Provide the [X, Y] coordinate of the cell's center where the given text is located.  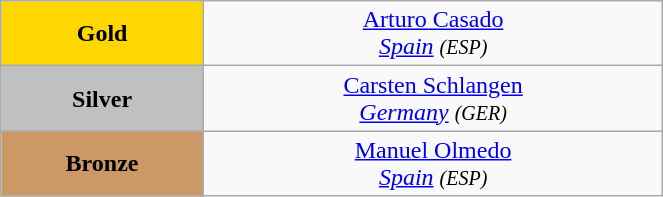
Manuel OlmedoSpain (ESP) [432, 164]
Bronze [102, 164]
Arturo CasadoSpain (ESP) [432, 34]
Silver [102, 98]
Gold [102, 34]
Carsten SchlangenGermany (GER) [432, 98]
